From the cell containing the given text, extract its center point as [x, y] coordinate. 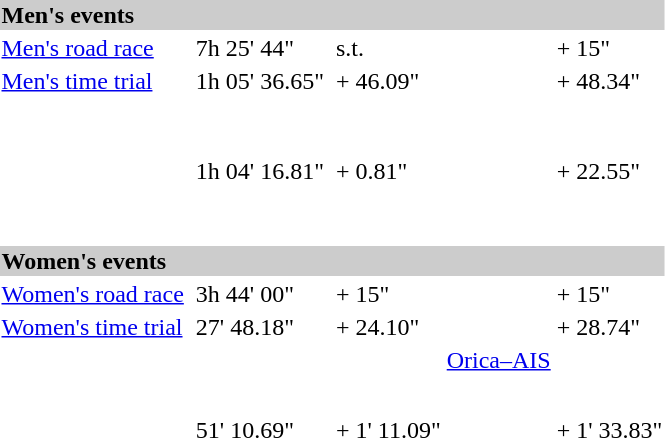
Orica–AIS [498, 360]
Women's road race [92, 294]
+ 0.81" [388, 171]
Women's events [332, 261]
27' 48.18" [260, 327]
Men's time trial [92, 81]
+ 48.34" [610, 81]
+ 24.10" [388, 327]
+ 22.55" [610, 171]
1h 04' 16.81" [260, 171]
+ 46.09" [388, 81]
Women's time trial [92, 327]
7h 25' 44" [260, 48]
1h 05' 36.65" [260, 81]
Men's events [332, 15]
3h 44' 00" [260, 294]
Men's road race [92, 48]
+ 28.74" [610, 327]
s.t. [388, 48]
